Return [X, Y] of the center of cell containing provided text 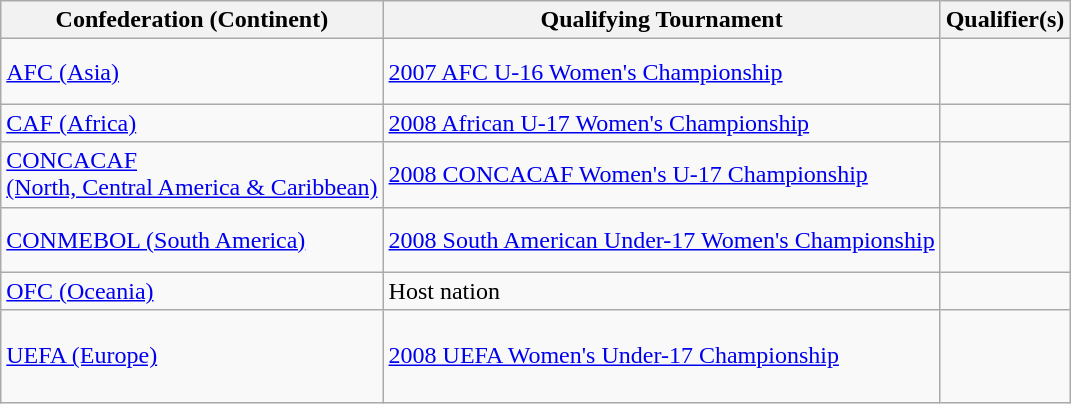
UEFA (Europe) [192, 356]
2008 UEFA Women's Under-17 Championship [662, 356]
CONCACAF(North, Central America & Caribbean) [192, 174]
AFC (Asia) [192, 72]
Qualifier(s) [1005, 20]
2007 AFC U-16 Women's Championship [662, 72]
Confederation (Continent) [192, 20]
CONMEBOL (South America) [192, 240]
Qualifying Tournament [662, 20]
Host nation [662, 291]
2008 African U-17 Women's Championship [662, 123]
2008 South American Under-17 Women's Championship [662, 240]
OFC (Oceania) [192, 291]
CAF (Africa) [192, 123]
2008 CONCACAF Women's U-17 Championship [662, 174]
